From the cell containing the given text, extract its center point as [x, y] coordinate. 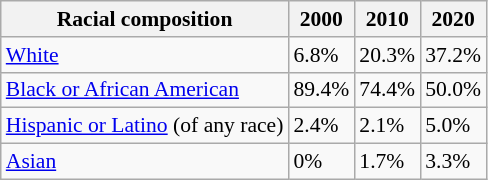
White [145, 55]
50.0% [453, 90]
Racial composition [145, 19]
Asian [145, 162]
0% [321, 162]
37.2% [453, 55]
20.3% [387, 55]
2010 [387, 19]
5.0% [453, 126]
74.4% [387, 90]
2.4% [321, 126]
2020 [453, 19]
6.8% [321, 55]
2.1% [387, 126]
Hispanic or Latino (of any race) [145, 126]
89.4% [321, 90]
2000 [321, 19]
Black or African American [145, 90]
1.7% [387, 162]
3.3% [453, 162]
